Find where the given text appears and provide that cell's center as [X, Y] coordinate. 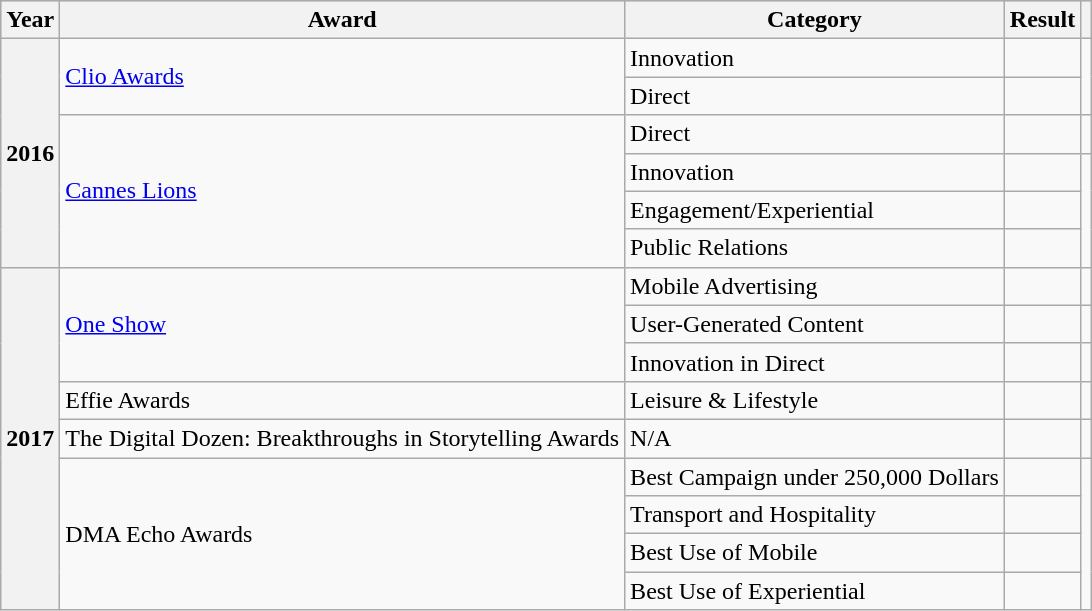
Engagement/Experiential [815, 210]
DMA Echo Awards [342, 534]
Public Relations [815, 248]
Transport and Hospitality [815, 515]
2016 [30, 153]
Clio Awards [342, 77]
Best Use of Mobile [815, 553]
Effie Awards [342, 400]
Leisure & Lifestyle [815, 400]
N/A [815, 438]
Innovation in Direct [815, 362]
2017 [30, 438]
User-Generated Content [815, 324]
Mobile Advertising [815, 286]
Best Use of Experiential [815, 591]
Best Campaign under 250,000 Dollars [815, 477]
Result [1042, 20]
One Show [342, 324]
The Digital Dozen: Breakthroughs in Storytelling Awards [342, 438]
Year [30, 20]
Cannes Lions [342, 191]
Award [342, 20]
Category [815, 20]
